Return the [x, y] coordinate for the center point of the cell that contains the specified text.  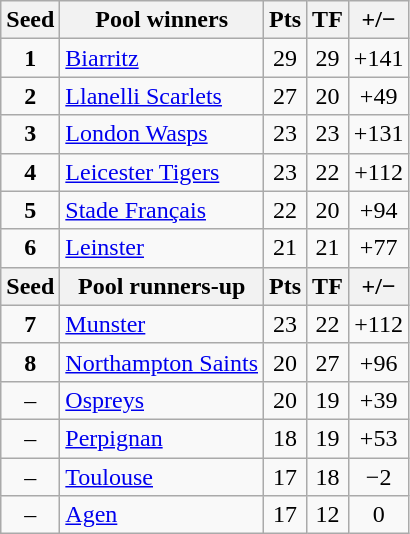
+96 [378, 362]
6 [30, 248]
2 [30, 96]
+39 [378, 400]
Agen [162, 515]
Pool runners-up [162, 286]
8 [30, 362]
5 [30, 210]
+141 [378, 58]
+131 [378, 134]
+94 [378, 210]
Leicester Tigers [162, 172]
−2 [378, 477]
Ospreys [162, 400]
Perpignan [162, 438]
3 [30, 134]
0 [378, 515]
+77 [378, 248]
+53 [378, 438]
Northampton Saints [162, 362]
1 [30, 58]
+49 [378, 96]
Munster [162, 324]
London Wasps [162, 134]
Pool winners [162, 20]
Biarritz [162, 58]
4 [30, 172]
Llanelli Scarlets [162, 96]
Stade Français [162, 210]
7 [30, 324]
Toulouse [162, 477]
12 [328, 515]
Leinster [162, 248]
